Output the [x, y] coordinate of the center of the cell containing the given text.  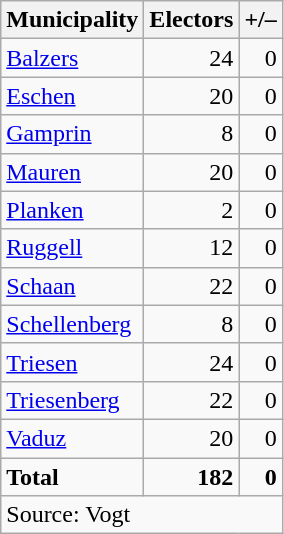
12 [192, 248]
Ruggell [72, 248]
Balzers [72, 58]
Source: Vogt [142, 515]
+/– [260, 20]
Vaduz [72, 438]
182 [192, 477]
Municipality [72, 20]
Total [72, 477]
Triesen [72, 362]
Eschen [72, 96]
Schaan [72, 286]
2 [192, 210]
Schellenberg [72, 324]
Mauren [72, 172]
Electors [192, 20]
Planken [72, 210]
Triesenberg [72, 400]
Gamprin [72, 134]
